Search for the cell housing the specified text and yield its (x, y) center coordinate. 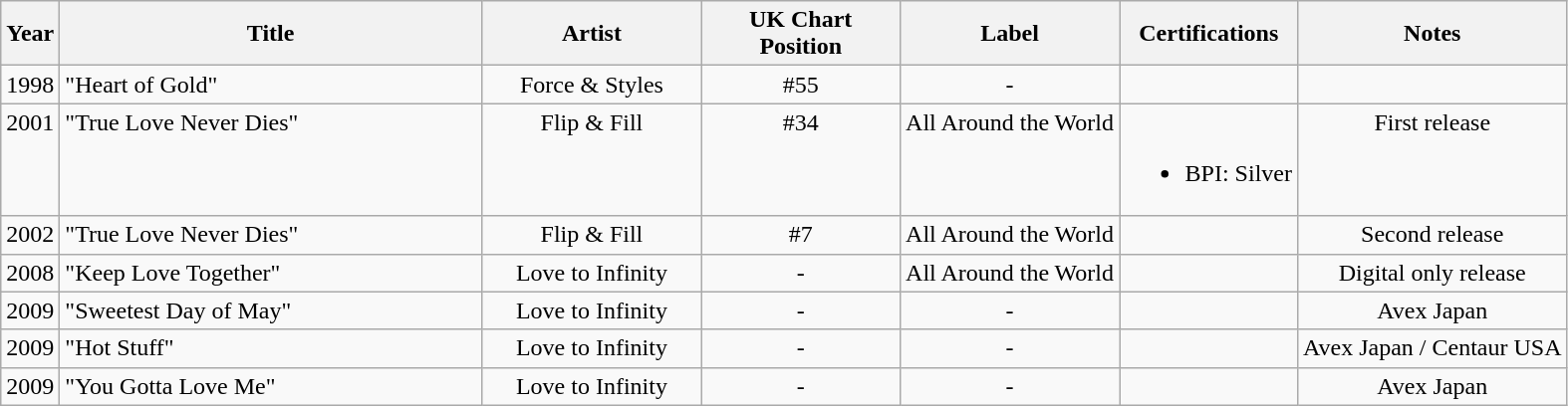
"Heart of Gold" (271, 85)
Artist (592, 34)
Title (271, 34)
"Keep Love Together" (271, 273)
Certifications (1208, 34)
BPI: Silver (1208, 159)
Year (30, 34)
Second release (1433, 235)
#34 (801, 159)
Label (1010, 34)
Digital only release (1433, 273)
"Sweetest Day of May" (271, 310)
2002 (30, 235)
Avex Japan / Centaur USA (1433, 348)
"Hot Stuff" (271, 348)
Force & Styles (592, 85)
#55 (801, 85)
UK Chart Position (801, 34)
#7 (801, 235)
"You Gotta Love Me" (271, 386)
Notes (1433, 34)
First release (1433, 159)
2008 (30, 273)
2001 (30, 159)
1998 (30, 85)
